Locate the cell with the specified text and output its (X, Y) center coordinate. 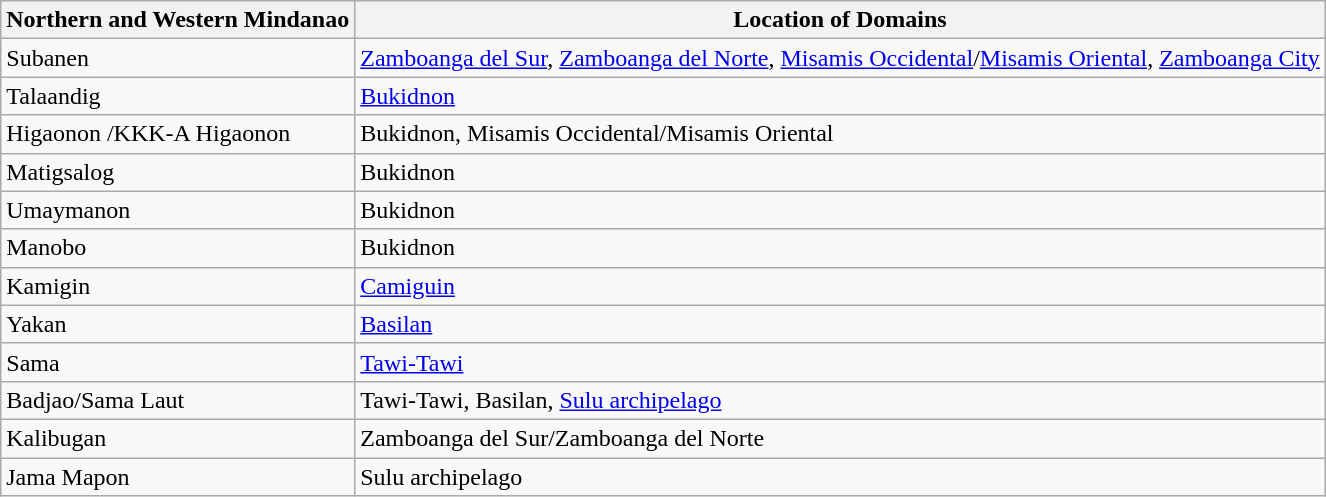
Kamigin (178, 286)
Manobo (178, 248)
Camiguin (840, 286)
Talaandig (178, 96)
Kalibugan (178, 438)
Northern and Western Mindanao (178, 20)
Matigsalog (178, 172)
Zamboanga del Sur, Zamboanga del Norte, Misamis Occidental/Misamis Oriental, Zamboanga City (840, 58)
Zamboanga del Sur/Zamboanga del Norte (840, 438)
Subanen (178, 58)
Sulu archipelago (840, 477)
Badjao/Sama Laut (178, 400)
Higaonon /KKK-A Higaonon (178, 134)
Sama (178, 362)
Basilan (840, 324)
Tawi-Tawi, Basilan, Sulu archipelago (840, 400)
Umaymanon (178, 210)
Jama Mapon (178, 477)
Yakan (178, 324)
Bukidnon, Misamis Occidental/Misamis Oriental (840, 134)
Tawi-Tawi (840, 362)
Location of Domains (840, 20)
